Search for the cell housing the specified text and yield its [x, y] center coordinate. 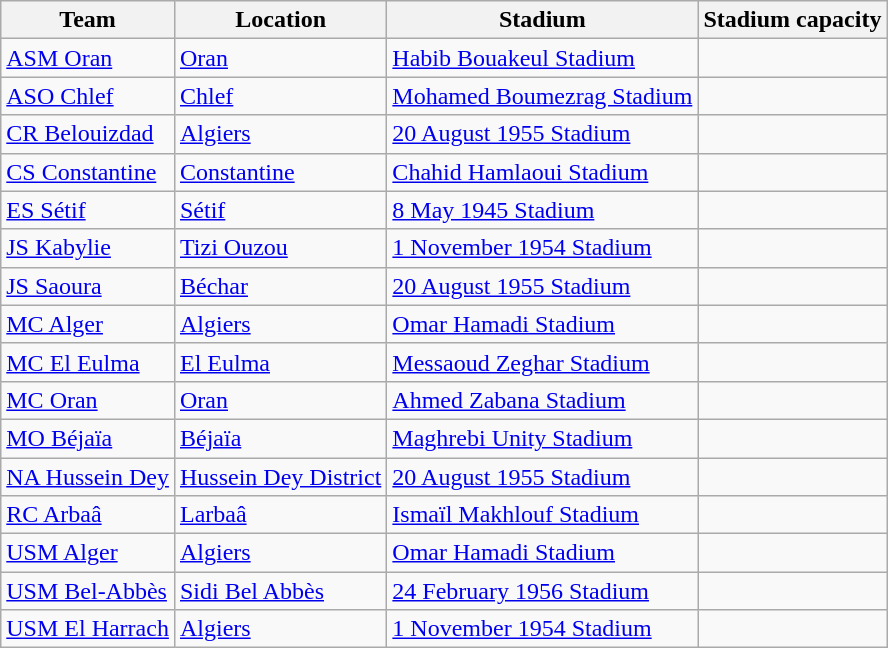
JS Kabylie [88, 248]
Hussein Dey District [280, 477]
Location [280, 20]
Messaoud Zeghar Stadium [542, 362]
Stadium [542, 20]
Chlef [280, 96]
Ismaïl Makhlouf Stadium [542, 515]
Tizi Ouzou [280, 248]
NA Hussein Dey [88, 477]
Mohamed Boumezrag Stadium [542, 96]
CR Belouizdad [88, 134]
Sétif [280, 210]
MO Béjaïa [88, 438]
Sidi Bel Abbès [280, 591]
MC Oran [88, 400]
Béjaïa [280, 438]
Constantine [280, 172]
Ahmed Zabana Stadium [542, 400]
MC Alger [88, 324]
MC El Eulma [88, 362]
JS Saoura [88, 286]
CS Constantine [88, 172]
Larbaâ [280, 515]
ES Sétif [88, 210]
Chahid Hamlaoui Stadium [542, 172]
RC Arbaâ [88, 515]
Béchar [280, 286]
Stadium capacity [792, 20]
El Eulma [280, 362]
Habib Bouakeul Stadium [542, 58]
24 February 1956 Stadium [542, 591]
USM El Harrach [88, 629]
USM Alger [88, 553]
USM Bel-Abbès [88, 591]
Maghrebi Unity Stadium [542, 438]
ASO Chlef [88, 96]
ASM Oran [88, 58]
Team [88, 20]
8 May 1945 Stadium [542, 210]
